Output the (X, Y) coordinate of the center of the cell containing the given text.  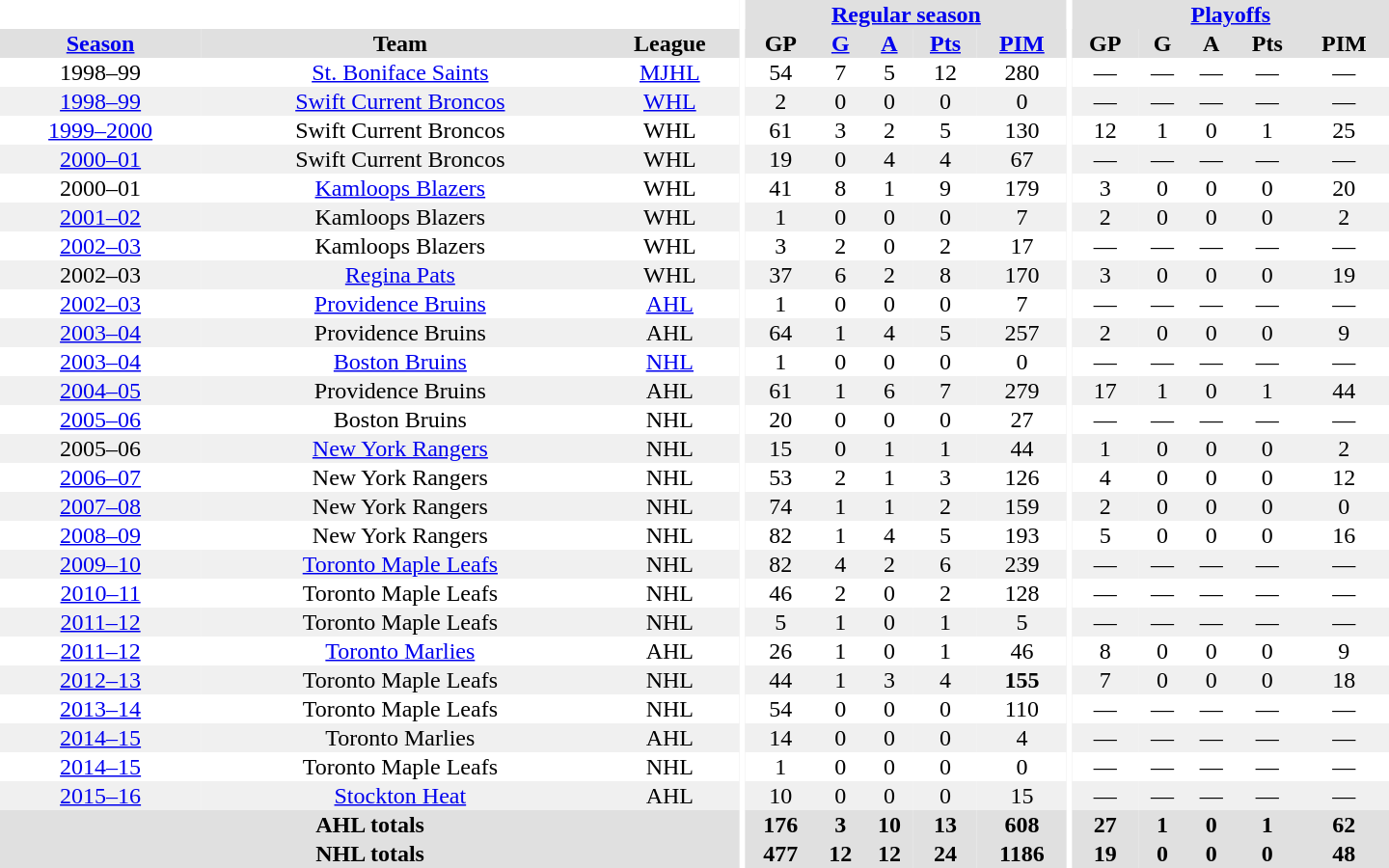
AHL totals (370, 825)
110 (1022, 709)
2001–02 (100, 217)
Season (100, 43)
2010–11 (100, 593)
2004–05 (100, 391)
128 (1022, 593)
14 (781, 738)
67 (1022, 159)
13 (945, 825)
18 (1345, 680)
2009–10 (100, 564)
Regina Pats (399, 275)
159 (1022, 506)
257 (1022, 333)
176 (781, 825)
2006–07 (100, 477)
2008–09 (100, 535)
179 (1022, 188)
280 (1022, 72)
Team (399, 43)
37 (781, 275)
MJHL (669, 72)
130 (1022, 130)
St. Boniface Saints (399, 72)
126 (1022, 477)
279 (1022, 391)
155 (1022, 680)
Stockton Heat (399, 796)
608 (1022, 825)
2015–16 (100, 796)
41 (781, 188)
62 (1345, 825)
Playoffs (1231, 14)
NHL totals (370, 854)
League (669, 43)
2012–13 (100, 680)
Regular season (907, 14)
26 (781, 651)
25 (1345, 130)
64 (781, 333)
24 (945, 854)
477 (781, 854)
48 (1345, 854)
170 (1022, 275)
239 (1022, 564)
74 (781, 506)
53 (781, 477)
1999–2000 (100, 130)
2013–14 (100, 709)
2007–08 (100, 506)
16 (1345, 535)
1186 (1022, 854)
193 (1022, 535)
